Find where the given text appears and provide that cell's center as (x, y) coordinate. 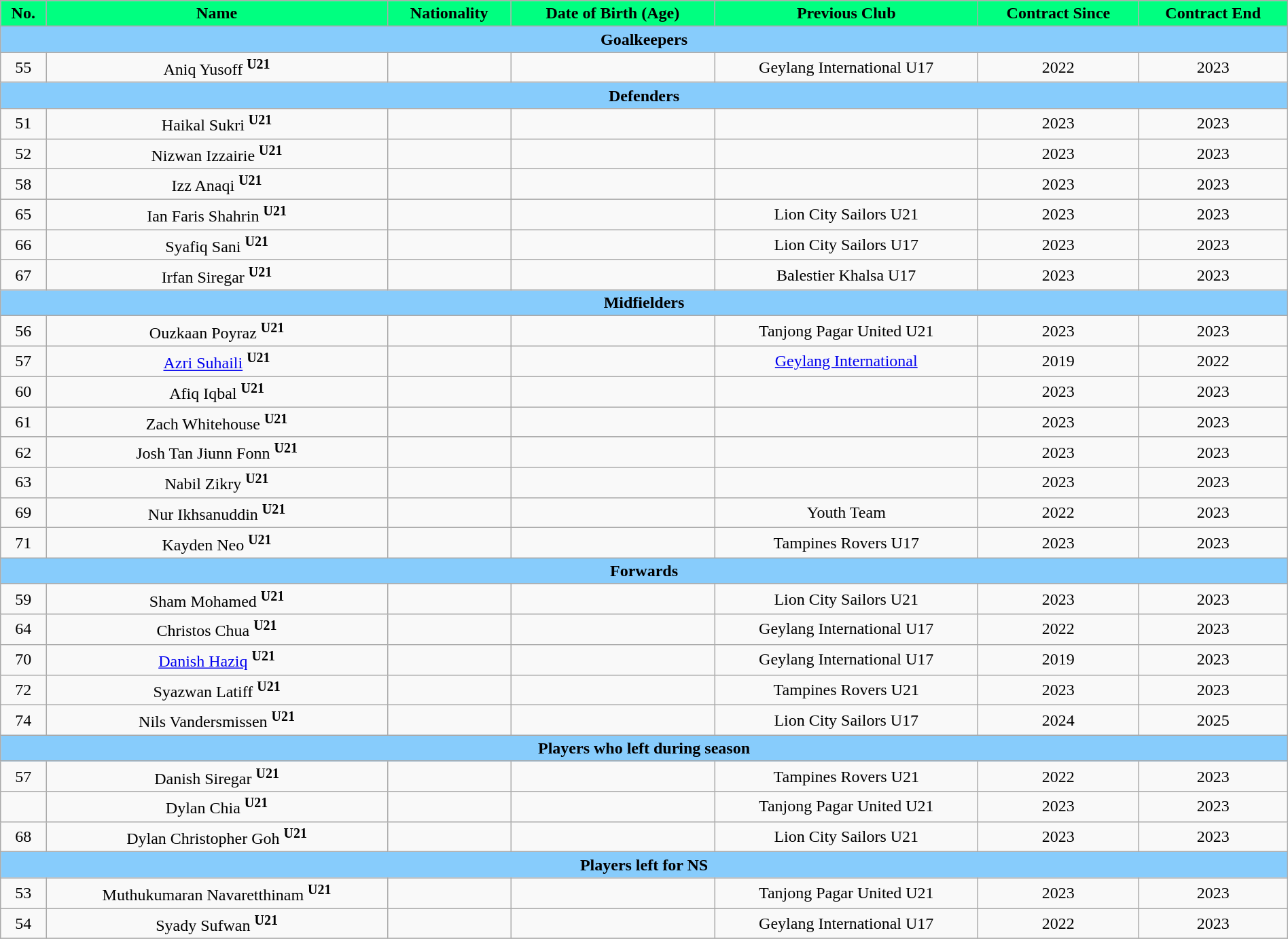
Balestier Khalsa U17 (846, 274)
2025 (1213, 720)
Tampines Rovers U17 (846, 544)
69 (23, 512)
51 (23, 124)
Ouzkaan Poyraz U21 (217, 332)
Syafiq Sani U21 (217, 245)
60 (23, 391)
Contract Since (1058, 14)
Forwards (644, 571)
Muthukumaran Navaretthinam U21 (217, 893)
Sham Mohamed U21 (217, 599)
63 (23, 482)
65 (23, 215)
Midfielders (644, 303)
Ian Faris Shahrin U21 (217, 215)
70 (23, 659)
Geylang International (846, 361)
2024 (1058, 720)
58 (23, 185)
55 (23, 68)
Nationality (449, 14)
67 (23, 274)
Date of Birth (Age) (613, 14)
Danish Siregar U21 (217, 776)
Izz Anaqi U21 (217, 185)
Syazwan Latiff U21 (217, 690)
56 (23, 332)
Dylan Chia U21 (217, 807)
Syady Sufwan U21 (217, 923)
No. (23, 14)
Azri Suhaili U21 (217, 361)
62 (23, 453)
Dylan Christopher Goh U21 (217, 837)
61 (23, 423)
Kayden Neo U21 (217, 544)
74 (23, 720)
64 (23, 629)
Youth Team (846, 512)
59 (23, 599)
71 (23, 544)
Defenders (644, 95)
53 (23, 893)
Irfan Siregar U21 (217, 274)
54 (23, 923)
Josh Tan Jiunn Fonn U21 (217, 453)
Contract End (1213, 14)
Players who left during season (644, 748)
Christos Chua U21 (217, 629)
Players left for NS (644, 865)
66 (23, 245)
72 (23, 690)
Goalkeepers (644, 39)
Danish Haziq U21 (217, 659)
Nabil Zikry U21 (217, 482)
Name (217, 14)
68 (23, 837)
Nur Ikhsanuddin U21 (217, 512)
Afiq Iqbal U21 (217, 391)
Zach Whitehouse U21 (217, 423)
Nizwan Izzairie U21 (217, 154)
Previous Club (846, 14)
52 (23, 154)
Haikal Sukri U21 (217, 124)
Nils Vandersmissen U21 (217, 720)
Aniq Yusoff U21 (217, 68)
